Locate the cell with the specified text and output its (x, y) center coordinate. 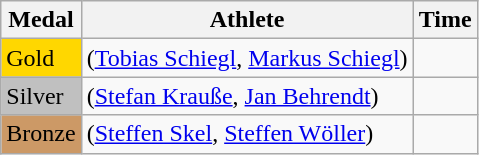
Time (445, 20)
(Tobias Schiegl, Markus Schiegl) (247, 58)
Medal (41, 20)
(Stefan Krauße, Jan Behrendt) (247, 96)
Silver (41, 96)
Gold (41, 58)
(Steffen Skel, Steffen Wöller) (247, 134)
Bronze (41, 134)
Athlete (247, 20)
